Pinpoint the cell where the given text exists, returning its [X, Y] midpoint coordinate. 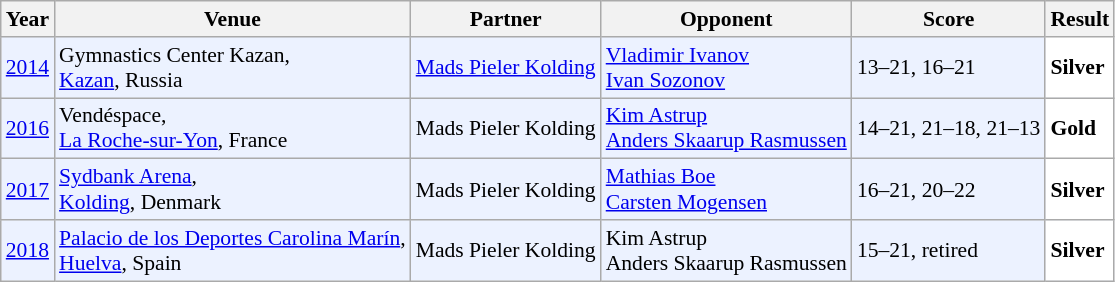
Gymnastics Center Kazan,Kazan, Russia [232, 68]
16–21, 20–22 [949, 190]
Year [28, 19]
Gold [1080, 128]
13–21, 16–21 [949, 68]
Opponent [726, 19]
2016 [28, 128]
Score [949, 19]
Venue [232, 19]
Vendéspace,La Roche-sur-Yon, France [232, 128]
14–21, 21–18, 21–13 [949, 128]
Palacio de los Deportes Carolina Marín,Huelva, Spain [232, 250]
Vladimir Ivanov Ivan Sozonov [726, 68]
Sydbank Arena,Kolding, Denmark [232, 190]
Mathias Boe Carsten Mogensen [726, 190]
Partner [506, 19]
2014 [28, 68]
Result [1080, 19]
15–21, retired [949, 250]
2017 [28, 190]
2018 [28, 250]
